Identify which cell holds the provided text, then report its [X, Y] central coordinate. 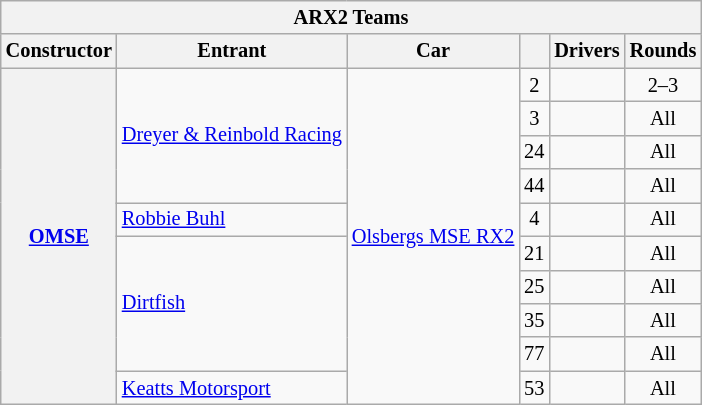
3 [534, 118]
Rounds [664, 51]
Drivers [586, 51]
Olsbergs MSE RX2 [433, 236]
21 [534, 253]
Dirtfish [232, 304]
ARX2 Teams [351, 17]
2–3 [664, 85]
53 [534, 388]
44 [534, 186]
Keatts Motorsport [232, 388]
4 [534, 219]
Constructor [59, 51]
Dreyer & Reinbold Racing [232, 136]
2 [534, 85]
77 [534, 354]
OMSE [59, 236]
Car [433, 51]
Robbie Buhl [232, 219]
35 [534, 320]
24 [534, 152]
Entrant [232, 51]
25 [534, 287]
